Return (x, y) of the center of cell containing provided text 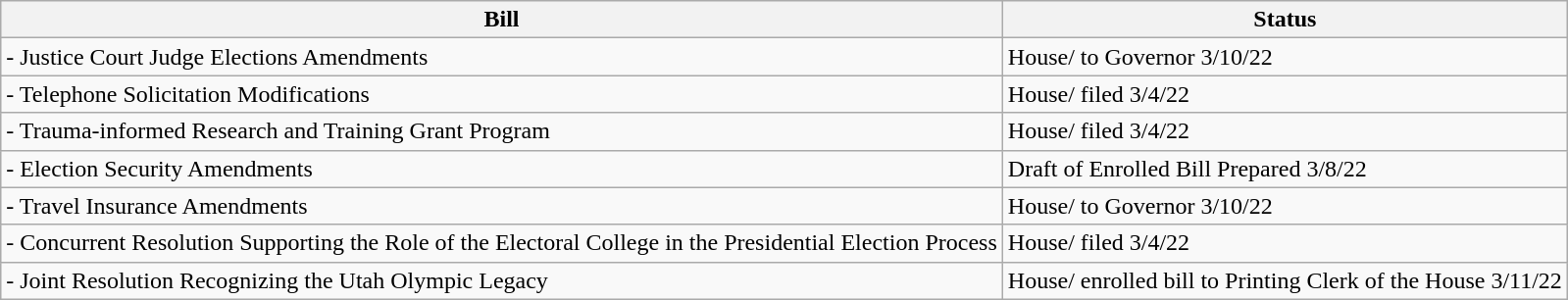
Draft of Enrolled Bill Prepared 3/8/22 (1285, 169)
- Election Security Amendments (502, 169)
- Joint Resolution Recognizing the Utah Olympic Legacy (502, 280)
House/ enrolled bill to Printing Clerk of the House 3/11/22 (1285, 280)
- Trauma-informed Research and Training Grant Program (502, 131)
Status (1285, 20)
Bill (502, 20)
- Telephone Solicitation Modifications (502, 94)
- Concurrent Resolution Supporting the Role of the Electoral College in the Presidential Election Process (502, 243)
- Travel Insurance Amendments (502, 206)
- Justice Court Judge Elections Amendments (502, 57)
